Extract the (x, y) coordinate from the center of the cell holding the provided text.  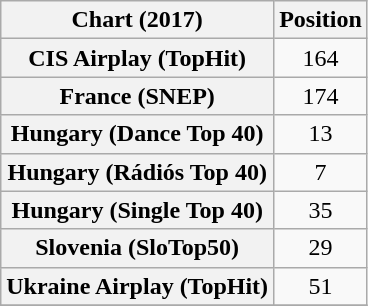
Ukraine Airplay (TopHit) (138, 286)
France (SNEP) (138, 96)
CIS Airplay (TopHit) (138, 58)
35 (321, 210)
51 (321, 286)
7 (321, 172)
Hungary (Dance Top 40) (138, 134)
Slovenia (SloTop50) (138, 248)
Position (321, 20)
Chart (2017) (138, 20)
Hungary (Rádiós Top 40) (138, 172)
164 (321, 58)
13 (321, 134)
Hungary (Single Top 40) (138, 210)
29 (321, 248)
174 (321, 96)
